Capture the cell that displays the provided text and extract its [X, Y] central coordinate. 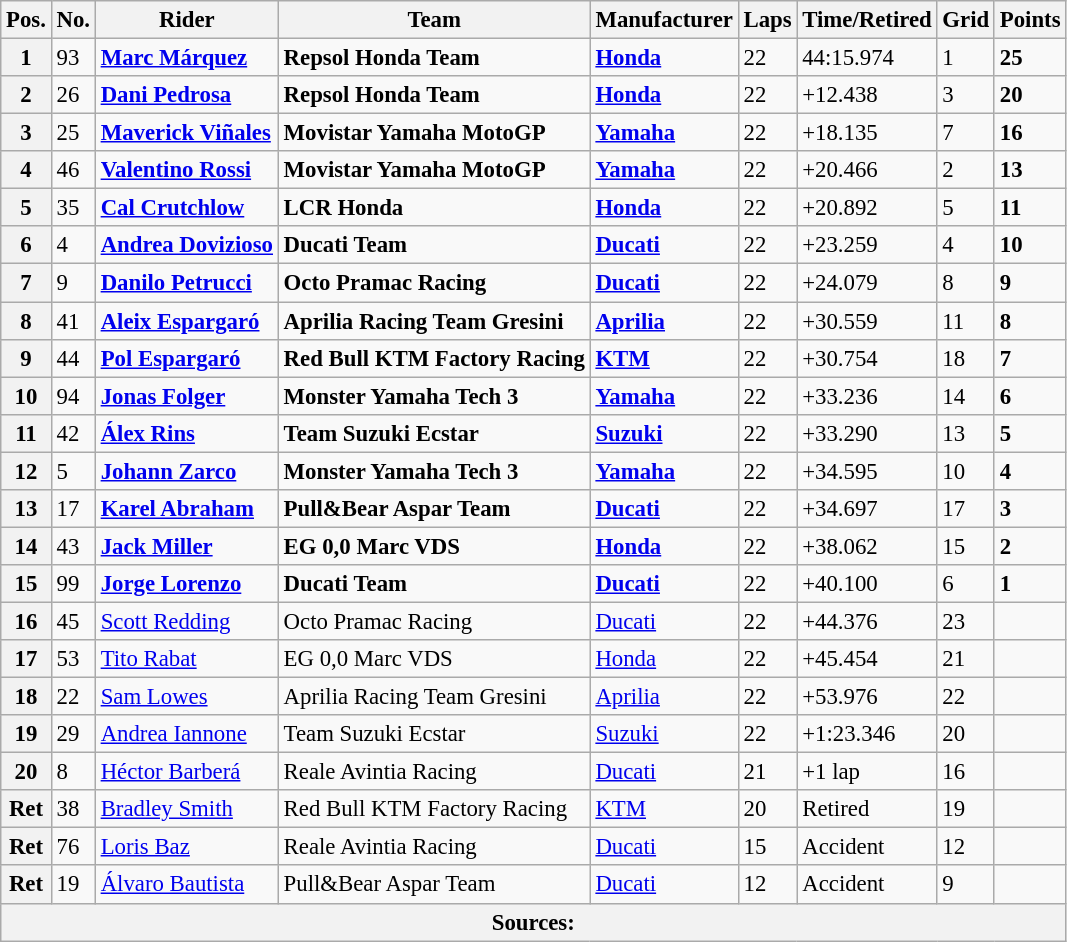
Héctor Barberá [186, 772]
No. [73, 20]
+12.438 [867, 95]
Cal Crutchlow [186, 208]
35 [73, 208]
+24.079 [867, 283]
Pol Espargaró [186, 358]
99 [73, 584]
Team [434, 20]
Johann Zarco [186, 471]
Jack Miller [186, 546]
+34.697 [867, 509]
Karel Abraham [186, 509]
44:15.974 [867, 58]
+30.754 [867, 358]
23 [966, 621]
Danilo Petrucci [186, 283]
42 [73, 433]
38 [73, 809]
Sources: [534, 922]
43 [73, 546]
+1 lap [867, 772]
46 [73, 170]
Retired [867, 809]
Grid [966, 20]
44 [73, 358]
+53.976 [867, 697]
Loris Baz [186, 847]
Aleix Espargaró [186, 321]
Marc Márquez [186, 58]
Time/Retired [867, 20]
Valentino Rossi [186, 170]
Álvaro Bautista [186, 885]
+38.062 [867, 546]
53 [73, 659]
LCR Honda [434, 208]
Tito Rabat [186, 659]
+1:23.346 [867, 734]
41 [73, 321]
+33.236 [867, 396]
+20.466 [867, 170]
Manufacturer [664, 20]
Andrea Iannone [186, 734]
Sam Lowes [186, 697]
Dani Pedrosa [186, 95]
26 [73, 95]
Bradley Smith [186, 809]
+23.259 [867, 245]
+45.454 [867, 659]
Andrea Dovizioso [186, 245]
Points [1030, 20]
Jonas Folger [186, 396]
Rider [186, 20]
+18.135 [867, 133]
Pos. [26, 20]
+34.595 [867, 471]
Laps [768, 20]
Jorge Lorenzo [186, 584]
+33.290 [867, 433]
Álex Rins [186, 433]
29 [73, 734]
76 [73, 847]
+20.892 [867, 208]
Scott Redding [186, 621]
+40.100 [867, 584]
+44.376 [867, 621]
45 [73, 621]
+30.559 [867, 321]
93 [73, 58]
Maverick Viñales [186, 133]
94 [73, 396]
